Return the (X, Y) coordinate for the center point of the cell that contains the specified text.  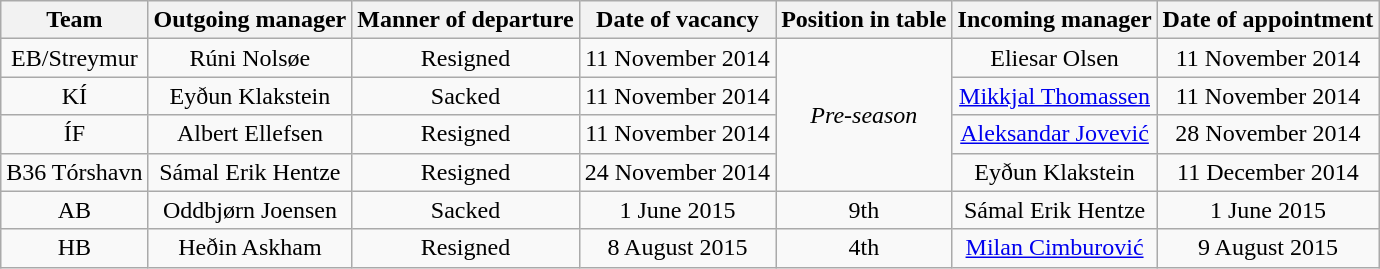
Team (74, 20)
28 November 2014 (1268, 134)
Oddbjørn Joensen (250, 210)
Outgoing manager (250, 20)
Position in table (864, 20)
ÍF (74, 134)
11 December 2014 (1268, 172)
9 August 2015 (1268, 248)
Albert Ellefsen (250, 134)
Manner of departure (466, 20)
9th (864, 210)
Date of vacancy (677, 20)
8 August 2015 (677, 248)
AB (74, 210)
Aleksandar Jovević (1054, 134)
Milan Cimburović (1054, 248)
HB (74, 248)
4th (864, 248)
KÍ (74, 96)
Pre-season (864, 115)
Eliesar Olsen (1054, 58)
Mikkjal Thomassen (1054, 96)
Heðin Askham (250, 248)
24 November 2014 (677, 172)
Date of appointment (1268, 20)
B36 Tórshavn (74, 172)
Rúni Nolsøe (250, 58)
EB/Streymur (74, 58)
Incoming manager (1054, 20)
